From the cell containing the given text, extract its center point as (x, y) coordinate. 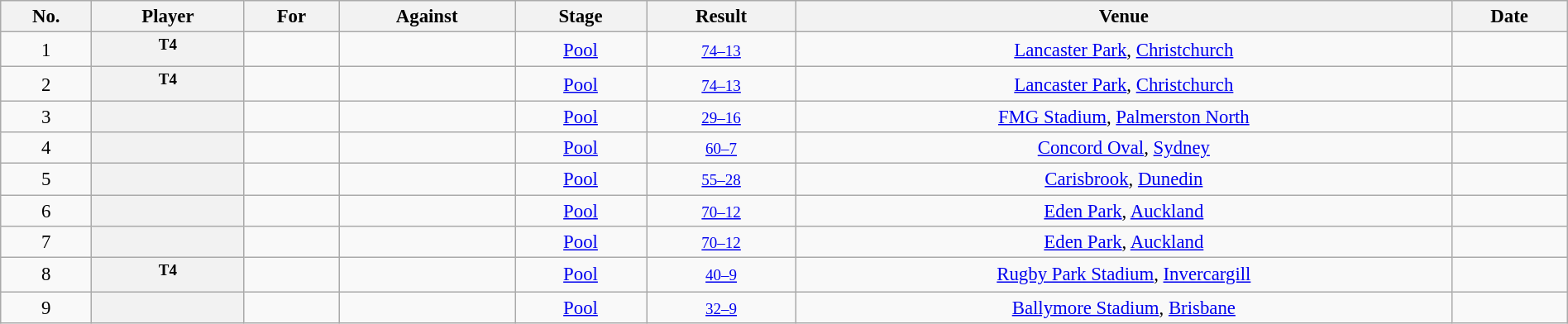
9 (46, 307)
7 (46, 241)
60–7 (721, 148)
2 (46, 84)
Player (168, 17)
29–16 (721, 117)
5 (46, 179)
For (291, 17)
FMG Stadium, Palmerston North (1124, 117)
Date (1509, 17)
4 (46, 148)
1 (46, 50)
3 (46, 117)
Against (427, 17)
Stage (581, 17)
55–28 (721, 179)
32–9 (721, 307)
Venue (1124, 17)
8 (46, 274)
40–9 (721, 274)
Ballymore Stadium, Brisbane (1124, 307)
6 (46, 211)
No. (46, 17)
Rugby Park Stadium, Invercargill (1124, 274)
Result (721, 17)
Concord Oval, Sydney (1124, 148)
Carisbrook, Dunedin (1124, 179)
